Provide the [X, Y] coordinate of the cell's center where the given text is located.  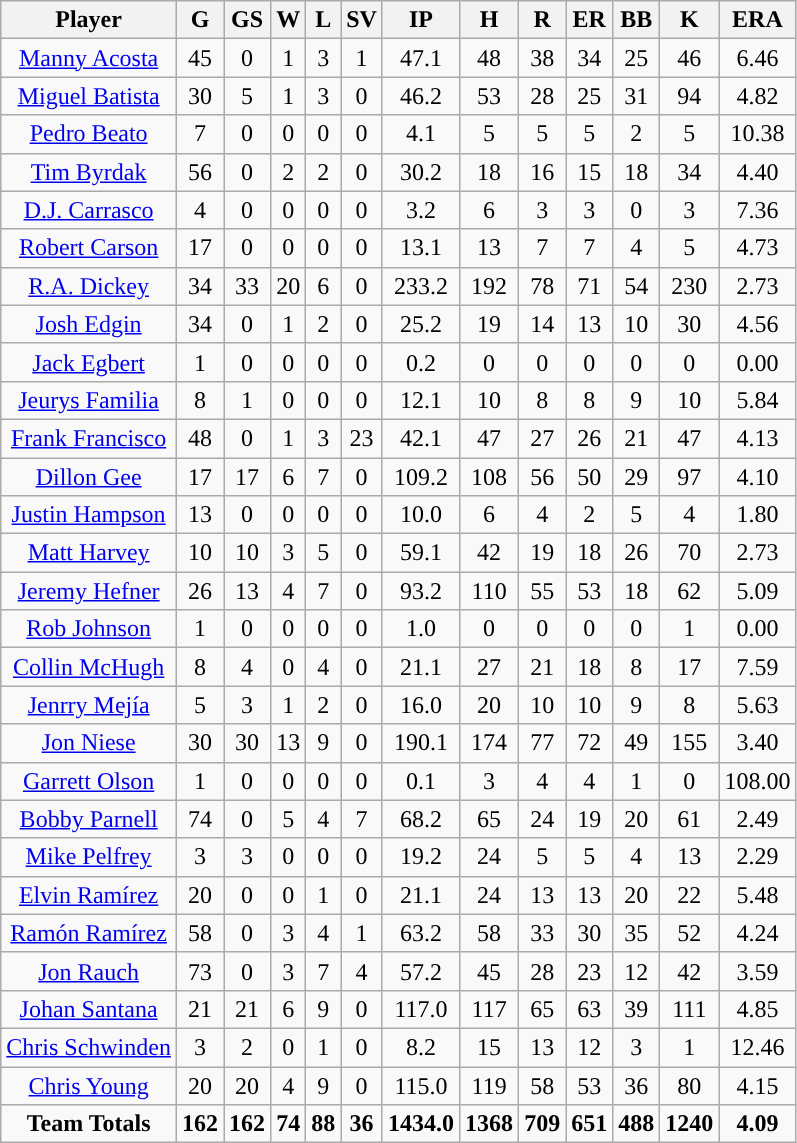
2.49 [758, 819]
25.2 [420, 324]
1434.0 [420, 1124]
93.2 [420, 591]
Rob Johnson [89, 629]
Elvin Ramírez [89, 895]
Miguel Batista [89, 96]
8.2 [420, 1047]
38 [542, 58]
Jeremy Hefner [89, 591]
109.2 [420, 477]
Pedro Beato [89, 134]
Josh Edgin [89, 324]
709 [542, 1124]
4.56 [758, 324]
77 [542, 743]
Jon Rauch [89, 971]
0.1 [420, 781]
ER [590, 20]
108.00 [758, 781]
97 [690, 477]
13.1 [420, 248]
46.2 [420, 96]
4.15 [758, 1085]
Ramón Ramírez [89, 933]
29 [636, 477]
3.59 [758, 971]
R.A. Dickey [89, 286]
4.10 [758, 477]
57.2 [420, 971]
12.46 [758, 1047]
Jenrry Mejía [89, 705]
5.84 [758, 400]
Jack Egbert [89, 362]
K [690, 20]
73 [200, 971]
190.1 [420, 743]
Player [89, 20]
W [288, 20]
Tim Byrdak [89, 172]
55 [542, 591]
1.80 [758, 515]
3.2 [420, 210]
63 [590, 1009]
Garrett Olson [89, 781]
Jon Niese [89, 743]
54 [636, 286]
Johan Santana [89, 1009]
651 [590, 1124]
D.J. Carrasco [89, 210]
R [542, 20]
230 [690, 286]
110 [490, 591]
70 [690, 553]
Mike Pelfrey [89, 857]
16 [542, 172]
155 [690, 743]
46 [690, 58]
72 [590, 743]
1240 [690, 1124]
Collin McHugh [89, 667]
174 [490, 743]
59.1 [420, 553]
ERA [758, 20]
Justin Hampson [89, 515]
1368 [490, 1124]
Chris Young [89, 1085]
62 [690, 591]
1.0 [420, 629]
94 [690, 96]
Team Totals [89, 1124]
42.1 [420, 438]
22 [690, 895]
52 [690, 933]
4.13 [758, 438]
5.63 [758, 705]
0.2 [420, 362]
39 [636, 1009]
115.0 [420, 1085]
78 [542, 286]
Matt Harvey [89, 553]
BB [636, 20]
10.38 [758, 134]
4.1 [420, 134]
2.29 [758, 857]
Chris Schwinden [89, 1047]
Jeurys Familia [89, 400]
5.48 [758, 895]
80 [690, 1085]
47.1 [420, 58]
63.2 [420, 933]
111 [690, 1009]
30.2 [420, 172]
Frank Francisco [89, 438]
Bobby Parnell [89, 819]
4.24 [758, 933]
IP [420, 20]
Manny Acosta [89, 58]
192 [490, 286]
GS [248, 20]
4.82 [758, 96]
488 [636, 1124]
3.40 [758, 743]
10.0 [420, 515]
L [324, 20]
71 [590, 286]
50 [590, 477]
16.0 [420, 705]
88 [324, 1124]
233.2 [420, 286]
49 [636, 743]
6.46 [758, 58]
4.40 [758, 172]
7.36 [758, 210]
12.1 [420, 400]
119 [490, 1085]
4.09 [758, 1124]
G [200, 20]
SV [362, 20]
4.85 [758, 1009]
108 [490, 477]
Robert Carson [89, 248]
5.09 [758, 591]
117 [490, 1009]
H [490, 20]
14 [542, 324]
117.0 [420, 1009]
4.73 [758, 248]
7.59 [758, 667]
61 [690, 819]
19.2 [420, 857]
Dillon Gee [89, 477]
68.2 [420, 819]
31 [636, 96]
35 [636, 933]
